Locate the cell with the specified text and output its (X, Y) center coordinate. 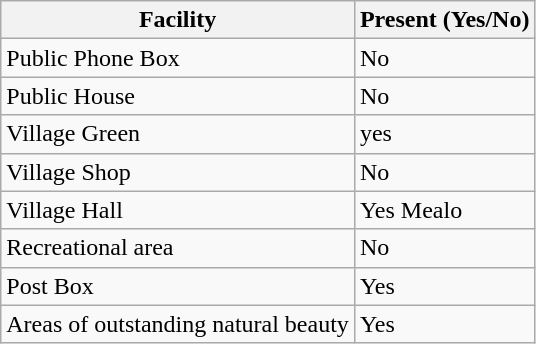
Present (Yes/No) (444, 20)
Village Shop (178, 172)
Village Green (178, 134)
Facility (178, 20)
Public Phone Box (178, 58)
Yes Mealo (444, 210)
Village Hall (178, 210)
Public House (178, 96)
Post Box (178, 286)
yes (444, 134)
Recreational area (178, 248)
Areas of outstanding natural beauty (178, 324)
